Extract the (x, y) coordinate from the center of the cell holding the provided text.  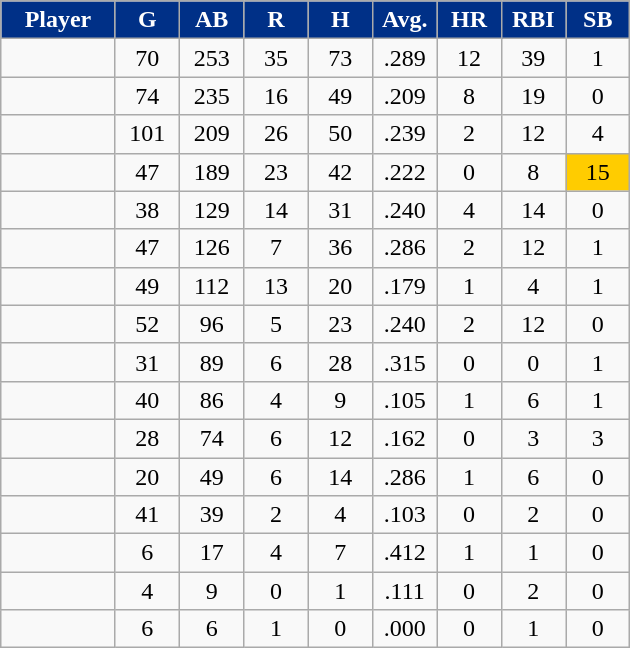
.162 (404, 438)
.222 (404, 172)
17 (211, 553)
.209 (404, 96)
19 (533, 96)
73 (340, 58)
52 (147, 324)
.111 (404, 591)
.105 (404, 400)
13 (276, 286)
AB (211, 20)
96 (211, 324)
.412 (404, 553)
SB (598, 20)
35 (276, 58)
129 (211, 210)
.103 (404, 515)
H (340, 20)
5 (276, 324)
101 (147, 134)
41 (147, 515)
50 (340, 134)
189 (211, 172)
G (147, 20)
112 (211, 286)
.239 (404, 134)
HR (469, 20)
Avg. (404, 20)
.315 (404, 362)
36 (340, 248)
70 (147, 58)
42 (340, 172)
253 (211, 58)
Player (58, 20)
209 (211, 134)
.000 (404, 629)
15 (598, 172)
R (276, 20)
26 (276, 134)
235 (211, 96)
40 (147, 400)
.289 (404, 58)
86 (211, 400)
126 (211, 248)
.179 (404, 286)
16 (276, 96)
38 (147, 210)
89 (211, 362)
RBI (533, 20)
